Search for the cell housing the specified text and yield its (x, y) center coordinate. 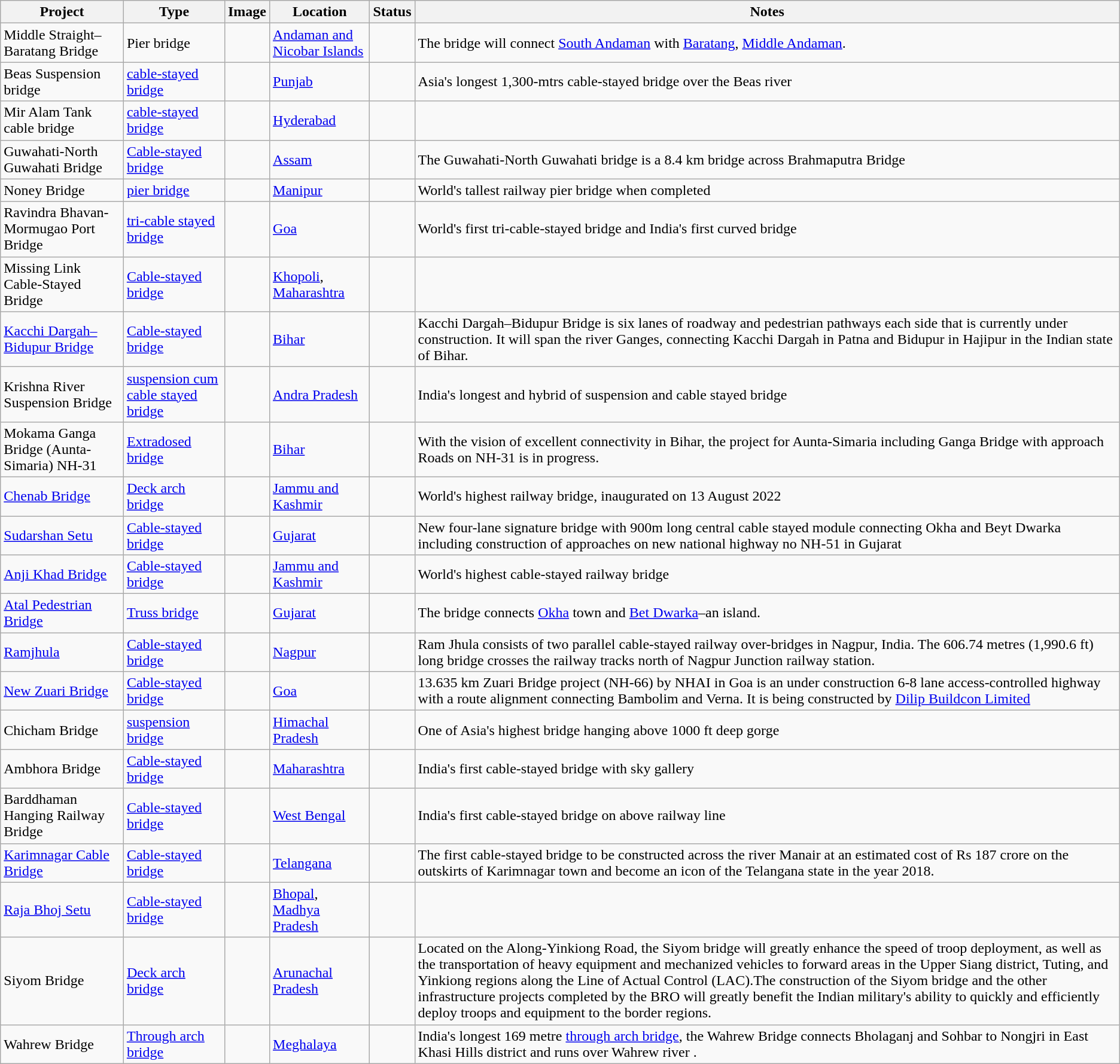
Siyom Bridge (62, 981)
Anji Khad Bridge (62, 574)
India's first cable-stayed bridge with sky gallery (767, 769)
Mokama Ganga Bridge (Aunta-Simaria) NH-31 (62, 449)
Extradosed bridge (174, 449)
India's longest and hybrid of suspension and cable stayed bridge (767, 394)
Chicham Bridge (62, 730)
Beas Suspension bridge (62, 81)
Ramjhula (62, 652)
Atal Pedestrian Bridge (62, 614)
Mir Alam Tank cable bridge (62, 121)
Meghalaya (319, 1044)
With the vision of excellent connectivity in Bihar, the project for Aunta-Simaria including Ganga Bridge with approach Roads on NH-31 is in progress. (767, 449)
Manipur (319, 190)
New Zuari Bridge (62, 691)
West Bengal (319, 816)
Maharashtra (319, 769)
Guwahati-North Guwahati Bridge (62, 159)
Barddhaman Hanging Railway Bridge (62, 816)
World's highest railway bridge, inaugurated on 13 August 2022 (767, 496)
pier bridge (174, 190)
The bridge connects Okha town and Bet Dwarka–an island. (767, 614)
tri-cable stayed bridge (174, 229)
Assam (319, 159)
Missing Link Cable-Stayed Bridge (62, 284)
Noney Bridge (62, 190)
Andaman and Nicobar Islands (319, 43)
Image (246, 12)
Raja Bhoj Setu (62, 910)
Nagpur (319, 652)
Bhopal, Madhya Pradesh (319, 910)
Andra Pradesh (319, 394)
Punjab (319, 81)
Project (62, 12)
World's highest cable-stayed railway bridge (767, 574)
India's first cable-stayed bridge on above railway line (767, 816)
One of Asia's highest bridge hanging above 1000 ft deep gorge (767, 730)
Sudarshan Setu (62, 535)
Ambhora Bridge (62, 769)
Notes (767, 12)
suspension bridge (174, 730)
Location (319, 12)
Truss bridge (174, 614)
Himachal Pradesh (319, 730)
suspension cum cable stayed bridge (174, 394)
Krishna River Suspension Bridge (62, 394)
Wahrew Bridge (62, 1044)
Khopoli, Maharashtra (319, 284)
Hyderabad (319, 121)
World's first tri-cable-stayed bridge and India's first curved bridge (767, 229)
Middle Straight–Baratang Bridge (62, 43)
Pier bridge (174, 43)
Through arch bridge (174, 1044)
The Guwahati-North Guwahati bridge is a 8.4 km bridge across Brahmaputra Bridge (767, 159)
The bridge will connect South Andaman with Baratang, Middle Andaman. (767, 43)
Status (392, 12)
Ravindra Bhavan-Mormugao Port Bridge (62, 229)
Chenab Bridge (62, 496)
Kacchi Dargah–Bidupur Bridge (62, 339)
Type (174, 12)
Arunachal Pradesh (319, 981)
Karimnagar Cable Bridge (62, 862)
World's tallest railway pier bridge when completed (767, 190)
Asia's longest 1,300-mtrs cable-stayed bridge over the Beas river (767, 81)
Telangana (319, 862)
